From the cell containing the given text, extract its center point as (X, Y) coordinate. 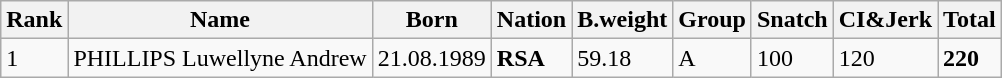
Total (970, 20)
59.18 (622, 58)
B.weight (622, 20)
Name (220, 20)
120 (885, 58)
A (712, 58)
Rank (34, 20)
220 (970, 58)
21.08.1989 (432, 58)
CI&Jerk (885, 20)
Group (712, 20)
Snatch (792, 20)
100 (792, 58)
1 (34, 58)
Born (432, 20)
PHILLIPS Luwellyne Andrew (220, 58)
RSA (531, 58)
Nation (531, 20)
